Return the (X, Y) coordinate for the center point of the cell that contains the specified text.  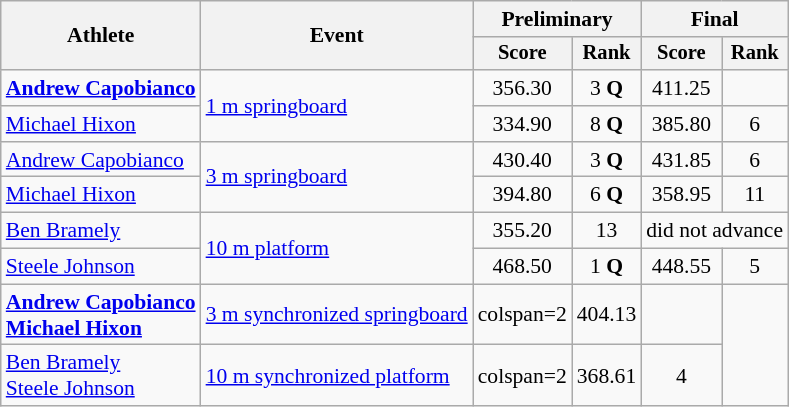
10 m synchronized platform (337, 376)
3 m synchronized springboard (337, 314)
Andrew CapobiancoMichael Hixon (101, 314)
358.95 (681, 195)
334.90 (522, 124)
1 m springboard (337, 106)
10 m platform (337, 248)
3 m springboard (337, 178)
385.80 (681, 124)
Preliminary (558, 19)
356.30 (522, 88)
11 (756, 195)
1 Q (606, 267)
468.50 (522, 267)
448.55 (681, 267)
Event (337, 36)
411.25 (681, 88)
did not advance (714, 231)
Ben BramelySteele Johnson (101, 376)
Steele Johnson (101, 267)
4 (681, 376)
368.61 (606, 376)
Ben Bramely (101, 231)
404.13 (606, 314)
431.85 (681, 160)
394.80 (522, 195)
355.20 (522, 231)
430.40 (522, 160)
5 (756, 267)
8 Q (606, 124)
Athlete (101, 36)
6 Q (606, 195)
13 (606, 231)
Final (714, 19)
